Capture the cell that displays the provided text and extract its (X, Y) central coordinate. 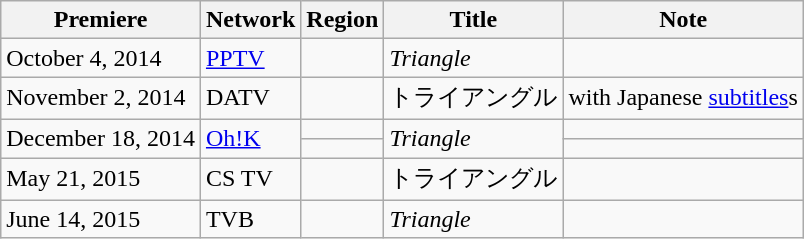
Title (474, 20)
Oh!K (250, 138)
DATV (250, 98)
May 21, 2015 (101, 180)
Premiere (101, 20)
October 4, 2014 (101, 58)
Region (342, 20)
TVB (250, 219)
PPTV (250, 58)
Note (683, 20)
November 2, 2014 (101, 98)
CS TV (250, 180)
December 18, 2014 (101, 138)
Network (250, 20)
June 14, 2015 (101, 219)
with Japanese subtitless (683, 98)
